Return the [x, y] coordinate for the center point of the cell that contains the specified text.  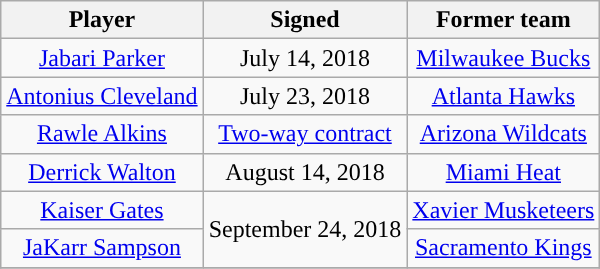
Sacramento Kings [504, 248]
Derrick Walton [102, 172]
July 23, 2018 [305, 96]
Atlanta Hawks [504, 96]
Miami Heat [504, 172]
JaKarr Sampson [102, 248]
Milwaukee Bucks [504, 58]
Kaiser Gates [102, 210]
Jabari Parker [102, 58]
Two-way contract [305, 134]
Former team [504, 20]
August 14, 2018 [305, 172]
Rawle Alkins [102, 134]
July 14, 2018 [305, 58]
Antonius Cleveland [102, 96]
Xavier Musketeers [504, 210]
Player [102, 20]
Signed [305, 20]
September 24, 2018 [305, 229]
Arizona Wildcats [504, 134]
